For the text-containing cell, return its midpoint in (x, y) coordinate format. 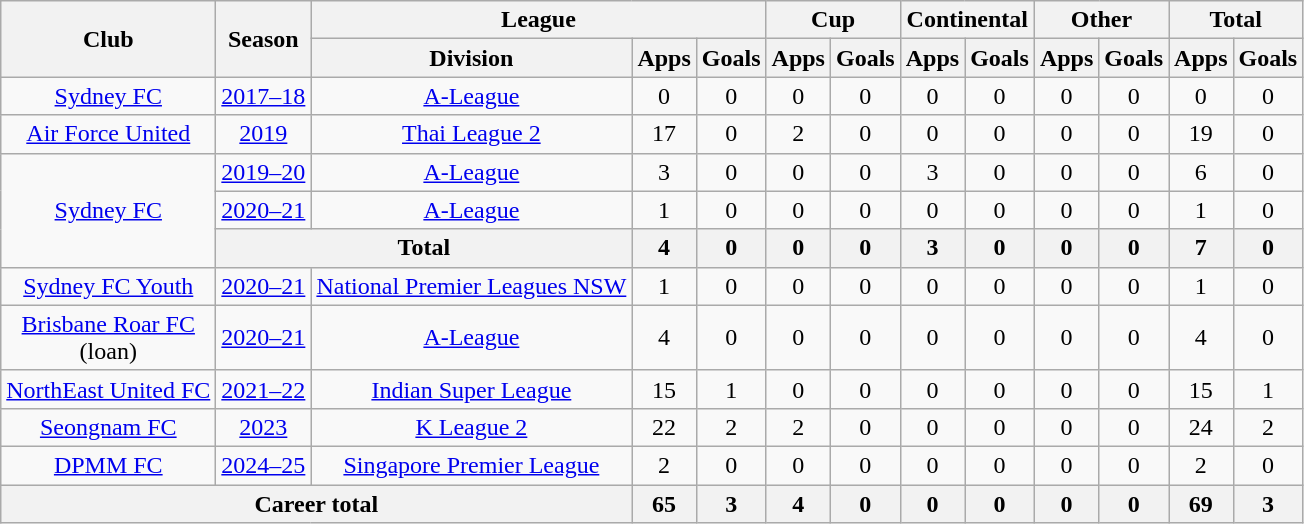
2023 (264, 427)
Brisbane Roar FC (loan) (108, 338)
2019–20 (264, 172)
Seongnam FC (108, 427)
2024–25 (264, 465)
National Premier Leagues NSW (472, 286)
Other (1101, 20)
65 (664, 503)
K League 2 (472, 427)
Division (472, 58)
17 (664, 134)
DPMM FC (108, 465)
League (538, 20)
Singapore Premier League (472, 465)
19 (1201, 134)
Air Force United (108, 134)
Indian Super League (472, 389)
2021–22 (264, 389)
22 (664, 427)
Club (108, 39)
6 (1201, 172)
NorthEast United FC (108, 389)
Cup (833, 20)
Season (264, 39)
2019 (264, 134)
Thai League 2 (472, 134)
Continental (967, 20)
69 (1201, 503)
Sydney FC Youth (108, 286)
Career total (316, 503)
2017–18 (264, 96)
7 (1201, 248)
24 (1201, 427)
